Return (x, y) of the center of cell containing provided text 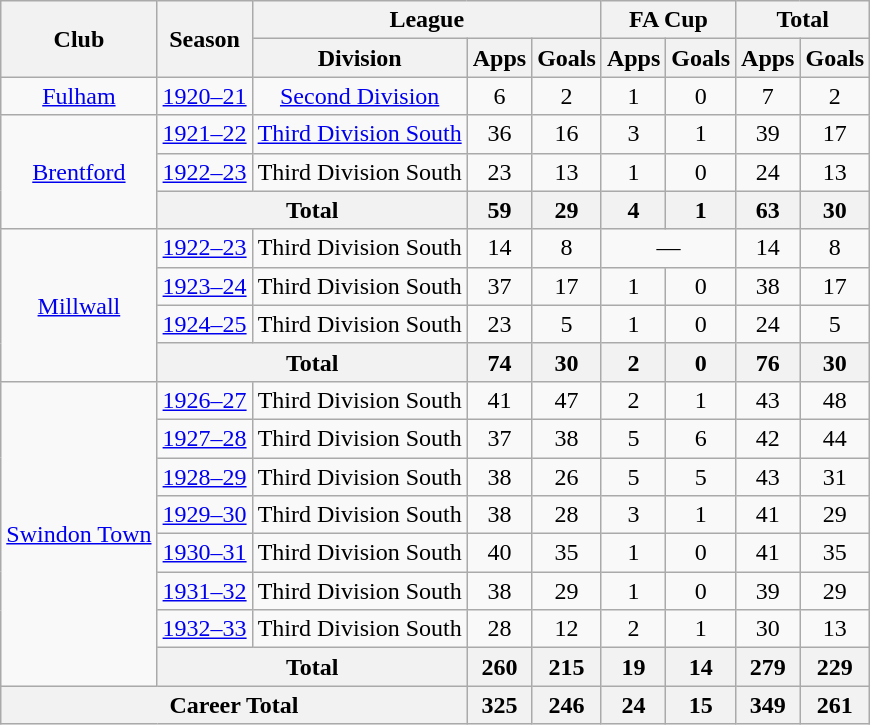
7 (768, 96)
1924–25 (204, 324)
1926–27 (204, 400)
325 (499, 705)
44 (835, 438)
229 (835, 667)
Brentford (79, 172)
19 (633, 667)
Fulham (79, 96)
Swindon Town (79, 533)
16 (567, 134)
26 (567, 477)
1921–22 (204, 134)
1932–33 (204, 629)
279 (768, 667)
12 (567, 629)
1928–29 (204, 477)
Career Total (234, 705)
1931–32 (204, 591)
— (668, 248)
215 (567, 667)
349 (768, 705)
42 (768, 438)
15 (701, 705)
League (426, 20)
Second Division (360, 96)
Season (204, 39)
4 (633, 210)
47 (567, 400)
Club (79, 39)
1929–30 (204, 515)
76 (768, 362)
260 (499, 667)
1920–21 (204, 96)
FA Cup (668, 20)
36 (499, 134)
Millwall (79, 305)
40 (499, 553)
Division (360, 58)
59 (499, 210)
246 (567, 705)
1930–31 (204, 553)
63 (768, 210)
1923–24 (204, 286)
261 (835, 705)
74 (499, 362)
31 (835, 477)
48 (835, 400)
1927–28 (204, 438)
